Extract the [x, y] coordinate from the center of the cell holding the provided text.  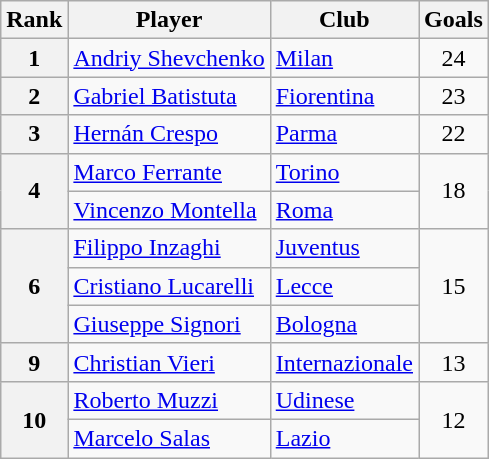
4 [34, 191]
Club [344, 20]
24 [454, 58]
Giuseppe Signori [169, 324]
12 [454, 419]
Bologna [344, 324]
Lecce [344, 286]
Roma [344, 210]
Filippo Inzaghi [169, 248]
Roberto Muzzi [169, 400]
Juventus [344, 248]
Vincenzo Montella [169, 210]
Fiorentina [344, 96]
Marcelo Salas [169, 438]
10 [34, 419]
Parma [344, 134]
Goals [454, 20]
1 [34, 58]
Christian Vieri [169, 362]
Gabriel Batistuta [169, 96]
Torino [344, 172]
2 [34, 96]
23 [454, 96]
Lazio [344, 438]
Andriy Shevchenko [169, 58]
Cristiano Lucarelli [169, 286]
Internazionale [344, 362]
Rank [34, 20]
13 [454, 362]
6 [34, 286]
22 [454, 134]
15 [454, 286]
Marco Ferrante [169, 172]
3 [34, 134]
Hernán Crespo [169, 134]
Player [169, 20]
9 [34, 362]
18 [454, 191]
Udinese [344, 400]
Milan [344, 58]
